Return (x, y) of the center of cell containing provided text 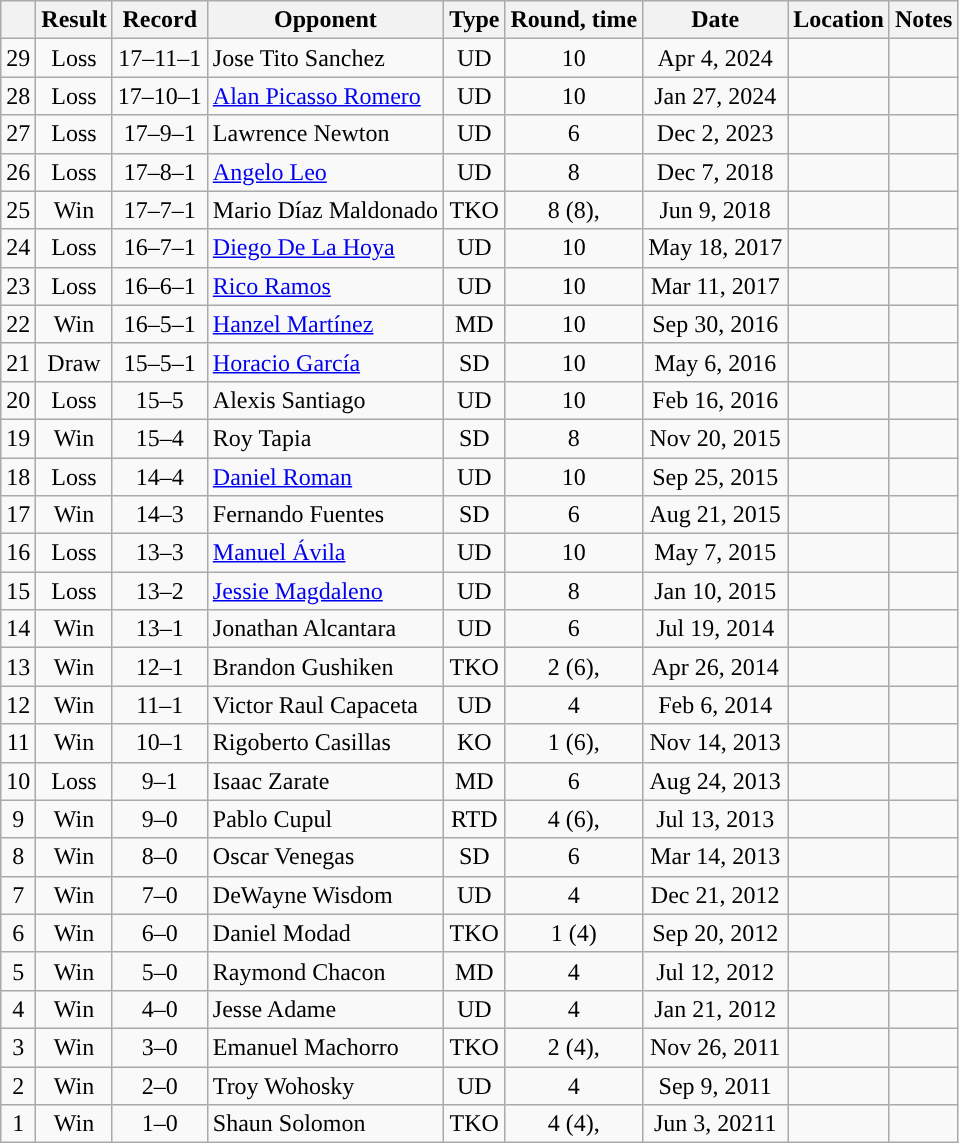
Nov 20, 2015 (716, 438)
Feb 16, 2016 (716, 400)
3–0 (160, 1047)
Fernando Fuentes (325, 515)
Result (74, 20)
26 (18, 172)
Daniel Roman (325, 477)
Jan 27, 2024 (716, 96)
15–5 (160, 400)
29 (18, 58)
17 (18, 515)
Jul 19, 2014 (716, 629)
14–3 (160, 515)
Brandon Gushiken (325, 667)
16–7–1 (160, 248)
7 (18, 895)
Isaac Zarate (325, 781)
22 (18, 324)
Jose Tito Sanchez (325, 58)
16–6–1 (160, 286)
Jonathan Alcantara (325, 629)
27 (18, 134)
Sep 9, 2011 (716, 1085)
11 (18, 743)
Type (474, 20)
Rigoberto Casillas (325, 743)
16–5–1 (160, 324)
Hanzel Martínez (325, 324)
4 (6), (574, 819)
6–0 (160, 933)
May 18, 2017 (716, 248)
2–0 (160, 1085)
Pablo Cupul (325, 819)
2 (6), (574, 667)
14 (18, 629)
9–0 (160, 819)
Jul 12, 2012 (716, 971)
Nov 26, 2011 (716, 1047)
15–5–1 (160, 362)
14–4 (160, 477)
7–0 (160, 895)
16 (18, 553)
Dec 7, 2018 (716, 172)
10–1 (160, 743)
Angelo Leo (325, 172)
Date (716, 20)
20 (18, 400)
17–10–1 (160, 96)
Jun 3, 20211 (716, 1124)
Mario Díaz Maldonado (325, 210)
3 (18, 1047)
15–4 (160, 438)
9 (18, 819)
Emanuel Machorro (325, 1047)
Aug 24, 2013 (716, 781)
Round, time (574, 20)
Location (839, 20)
Sep 30, 2016 (716, 324)
8 (8), (574, 210)
25 (18, 210)
17–9–1 (160, 134)
Jesse Adame (325, 1009)
Opponent (325, 20)
12–1 (160, 667)
1 (6), (574, 743)
Alexis Santiago (325, 400)
12 (18, 705)
17–11–1 (160, 58)
Troy Wohosky (325, 1085)
Jan 21, 2012 (716, 1009)
5 (18, 971)
9–1 (160, 781)
18 (18, 477)
Shaun Solomon (325, 1124)
RTD (474, 819)
KO (474, 743)
Sep 25, 2015 (716, 477)
1 (4) (574, 933)
Jun 9, 2018 (716, 210)
Dec 2, 2023 (716, 134)
May 6, 2016 (716, 362)
13–1 (160, 629)
Oscar Venegas (325, 857)
17–7–1 (160, 210)
Raymond Chacon (325, 971)
13 (18, 667)
2 (4), (574, 1047)
17–8–1 (160, 172)
Apr 26, 2014 (716, 667)
Notes (923, 20)
Horacio García (325, 362)
Nov 14, 2013 (716, 743)
24 (18, 248)
Jul 13, 2013 (716, 819)
Record (160, 20)
1 (18, 1124)
Manuel Ávila (325, 553)
Rico Ramos (325, 286)
Diego De La Hoya (325, 248)
28 (18, 96)
DeWayne Wisdom (325, 895)
Jessie Magdaleno (325, 591)
Aug 21, 2015 (716, 515)
Dec 21, 2012 (716, 895)
Sep 20, 2012 (716, 933)
4–0 (160, 1009)
13–2 (160, 591)
Mar 14, 2013 (716, 857)
23 (18, 286)
Mar 11, 2017 (716, 286)
Feb 6, 2014 (716, 705)
11–1 (160, 705)
5–0 (160, 971)
1–0 (160, 1124)
Alan Picasso Romero (325, 96)
19 (18, 438)
13–3 (160, 553)
Roy Tapia (325, 438)
2 (18, 1085)
Lawrence Newton (325, 134)
4 (4), (574, 1124)
Victor Raul Capaceta (325, 705)
Draw (74, 362)
8–0 (160, 857)
May 7, 2015 (716, 553)
Jan 10, 2015 (716, 591)
21 (18, 362)
15 (18, 591)
Daniel Modad (325, 933)
Apr 4, 2024 (716, 58)
